For the text-containing cell, return its midpoint in [X, Y] coordinate format. 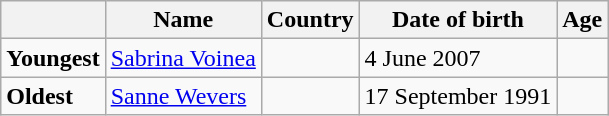
Age [582, 20]
Sabrina Voinea [183, 58]
Country [310, 20]
4 June 2007 [458, 58]
Youngest [53, 58]
17 September 1991 [458, 96]
Name [183, 20]
Date of birth [458, 20]
Oldest [53, 96]
Sanne Wevers [183, 96]
